Return the (X, Y) coordinate for the center point of the cell that contains the specified text.  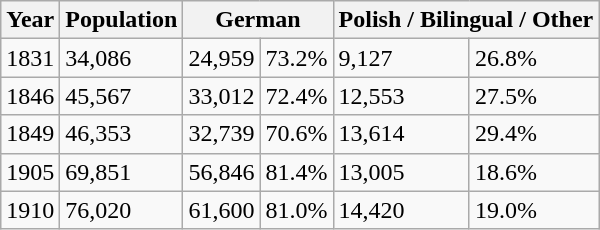
Year (30, 20)
56,846 (222, 172)
61,600 (222, 210)
Polish / Bilingual / Other (466, 20)
72.4% (296, 96)
Population (122, 20)
76,020 (122, 210)
45,567 (122, 96)
1846 (30, 96)
34,086 (122, 58)
70.6% (296, 134)
29.4% (534, 134)
26.8% (534, 58)
1910 (30, 210)
24,959 (222, 58)
73.2% (296, 58)
46,353 (122, 134)
81.4% (296, 172)
13,005 (401, 172)
German (258, 20)
18.6% (534, 172)
81.0% (296, 210)
1849 (30, 134)
1831 (30, 58)
69,851 (122, 172)
33,012 (222, 96)
14,420 (401, 210)
1905 (30, 172)
32,739 (222, 134)
12,553 (401, 96)
19.0% (534, 210)
9,127 (401, 58)
27.5% (534, 96)
13,614 (401, 134)
